Identify which cell holds the provided text, then report its [x, y] central coordinate. 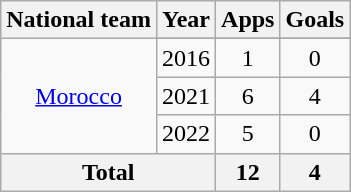
5 [248, 134]
National team [79, 20]
Apps [248, 20]
1 [248, 58]
2021 [186, 96]
2016 [186, 58]
Goals [315, 20]
Morocco [79, 96]
Year [186, 20]
Total [108, 172]
12 [248, 172]
2022 [186, 134]
6 [248, 96]
